Scan for the cell matching the given text and deliver its [x, y] coordinate at center. 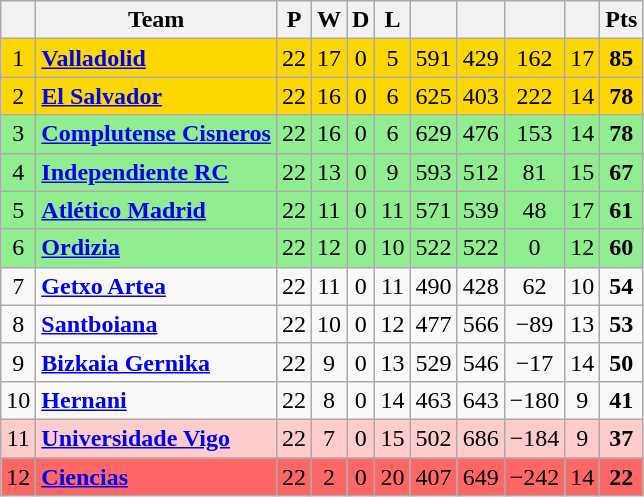
153 [534, 134]
−180 [534, 400]
W [330, 20]
41 [622, 400]
Hernani [156, 400]
686 [480, 438]
85 [622, 58]
162 [534, 58]
625 [434, 96]
20 [392, 477]
−17 [534, 362]
512 [480, 172]
539 [480, 210]
D [361, 20]
Ordizia [156, 248]
629 [434, 134]
Universidade Vigo [156, 438]
Valladolid [156, 58]
591 [434, 58]
407 [434, 477]
48 [534, 210]
463 [434, 400]
54 [622, 286]
El Salvador [156, 96]
429 [480, 58]
3 [18, 134]
81 [534, 172]
490 [434, 286]
Ciencias [156, 477]
37 [622, 438]
649 [480, 477]
L [392, 20]
428 [480, 286]
Team [156, 20]
529 [434, 362]
403 [480, 96]
Complutense Cisneros [156, 134]
P [294, 20]
Bizkaia Gernika [156, 362]
−184 [534, 438]
593 [434, 172]
60 [622, 248]
61 [622, 210]
67 [622, 172]
Getxo Artea [156, 286]
477 [434, 324]
Santboiana [156, 324]
Pts [622, 20]
Independiente RC [156, 172]
1 [18, 58]
53 [622, 324]
222 [534, 96]
502 [434, 438]
62 [534, 286]
566 [480, 324]
643 [480, 400]
−242 [534, 477]
476 [480, 134]
−89 [534, 324]
571 [434, 210]
4 [18, 172]
Atlético Madrid [156, 210]
50 [622, 362]
546 [480, 362]
